Locate the cell with the specified text and output its [x, y] center coordinate. 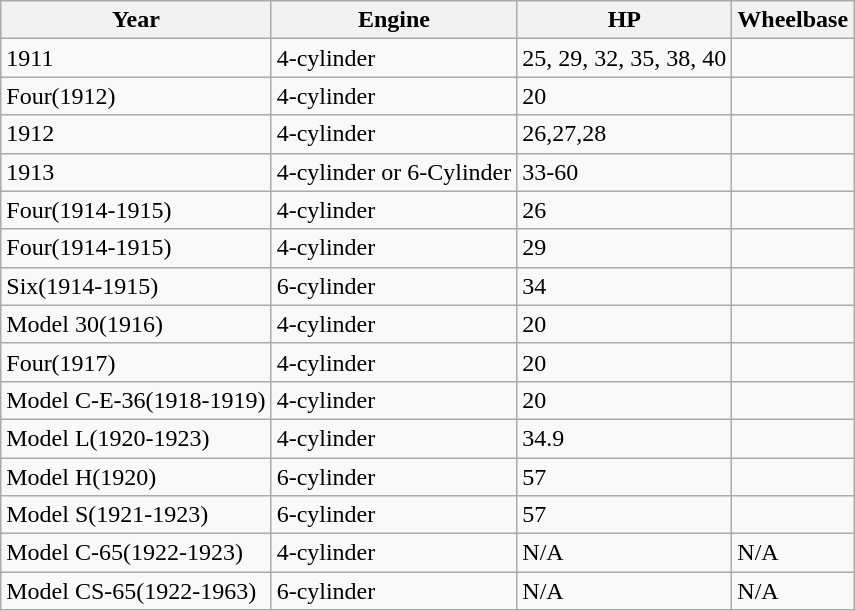
4-cylinder or 6-Cylinder [394, 172]
Model CS-65(1922-1963) [136, 591]
Engine [394, 20]
Year [136, 20]
34 [624, 286]
Model 30(1916) [136, 324]
25, 29, 32, 35, 38, 40 [624, 58]
29 [624, 248]
Four(1912) [136, 96]
33-60 [624, 172]
Four(1917) [136, 362]
Model L(1920-1923) [136, 438]
Six(1914-1915) [136, 286]
26,27,28 [624, 134]
1913 [136, 172]
Model S(1921-1923) [136, 515]
Wheelbase [793, 20]
Model H(1920) [136, 477]
1911 [136, 58]
Model C-E-36(1918-1919) [136, 400]
Model C-65(1922-1923) [136, 553]
26 [624, 210]
HP [624, 20]
34.9 [624, 438]
1912 [136, 134]
